Find where the given text appears and provide that cell's center as [x, y] coordinate. 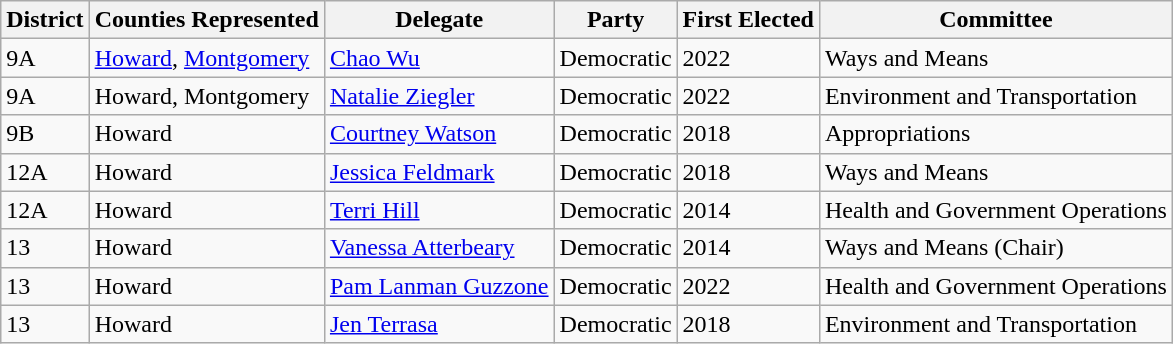
9B [45, 134]
Pam Lanman Guzzone [439, 286]
Party [616, 20]
Terri Hill [439, 210]
Jessica Feldmark [439, 172]
First Elected [748, 20]
Delegate [439, 20]
Counties Represented [206, 20]
Vanessa Atterbeary [439, 248]
Ways and Means (Chair) [996, 248]
Committee [996, 20]
Natalie Ziegler [439, 96]
Appropriations [996, 134]
Jen Terrasa [439, 324]
Chao Wu [439, 58]
District [45, 20]
Courtney Watson [439, 134]
